For the text-containing cell, return its midpoint in (x, y) coordinate format. 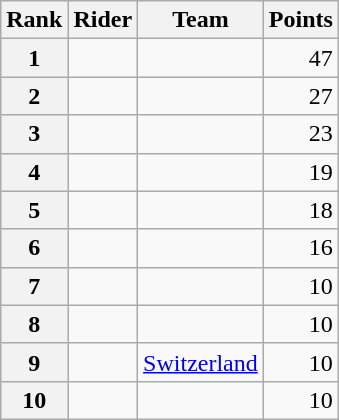
23 (300, 134)
Rider (103, 20)
Points (300, 20)
6 (34, 248)
47 (300, 58)
2 (34, 96)
3 (34, 134)
4 (34, 172)
Team (201, 20)
27 (300, 96)
5 (34, 210)
18 (300, 210)
Switzerland (201, 362)
7 (34, 286)
16 (300, 248)
1 (34, 58)
Rank (34, 20)
9 (34, 362)
19 (300, 172)
8 (34, 324)
